Identify which cell holds the provided text, then report its [x, y] central coordinate. 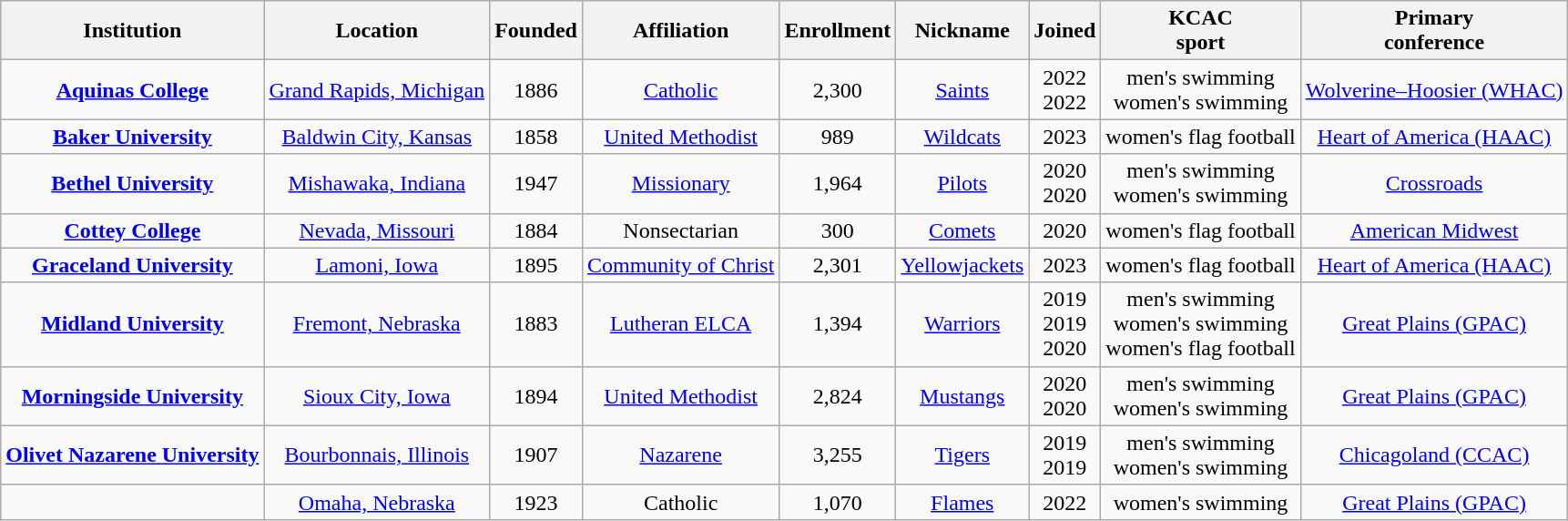
1858 [536, 137]
Olivet Nazarene University [133, 455]
20192019 [1065, 455]
Yellowjackets [962, 265]
Primaryconference [1434, 31]
Lamoni, Iowa [377, 265]
201920192020 [1065, 324]
Cottey College [133, 230]
Fremont, Nebraska [377, 324]
Lutheran ELCA [680, 324]
Bourbonnais, Illinois [377, 455]
Warriors [962, 324]
2,300 [838, 89]
Baldwin City, Kansas [377, 137]
2,301 [838, 265]
Wolverine–Hoosier (WHAC) [1434, 89]
Wildcats [962, 137]
Saints [962, 89]
men's swimmingwomen's swimmingwomen's flag football [1200, 324]
KCACsport [1200, 31]
989 [838, 137]
Flames [962, 502]
Comets [962, 230]
Baker University [133, 137]
1907 [536, 455]
Nickname [962, 31]
Location [377, 31]
Mustangs [962, 395]
Joined [1065, 31]
1923 [536, 502]
1,070 [838, 502]
1947 [536, 184]
Nonsectarian [680, 230]
Sioux City, Iowa [377, 395]
Aquinas College [133, 89]
Graceland University [133, 265]
2,824 [838, 395]
Community of Christ [680, 265]
1883 [536, 324]
2020 [1065, 230]
1886 [536, 89]
20222022 [1065, 89]
Bethel University [133, 184]
Grand Rapids, Michigan [377, 89]
Pilots [962, 184]
Enrollment [838, 31]
Affiliation [680, 31]
3,255 [838, 455]
Crossroads [1434, 184]
1,964 [838, 184]
Nevada, Missouri [377, 230]
Tigers [962, 455]
American Midwest [1434, 230]
2022 [1065, 502]
Morningside University [133, 395]
Institution [133, 31]
1884 [536, 230]
1,394 [838, 324]
Mishawaka, Indiana [377, 184]
Nazarene [680, 455]
Chicagoland (CCAC) [1434, 455]
Midland University [133, 324]
Missionary [680, 184]
women's swimming [1200, 502]
Omaha, Nebraska [377, 502]
300 [838, 230]
1895 [536, 265]
Founded [536, 31]
1894 [536, 395]
